Search for the cell housing the specified text and yield its (X, Y) center coordinate. 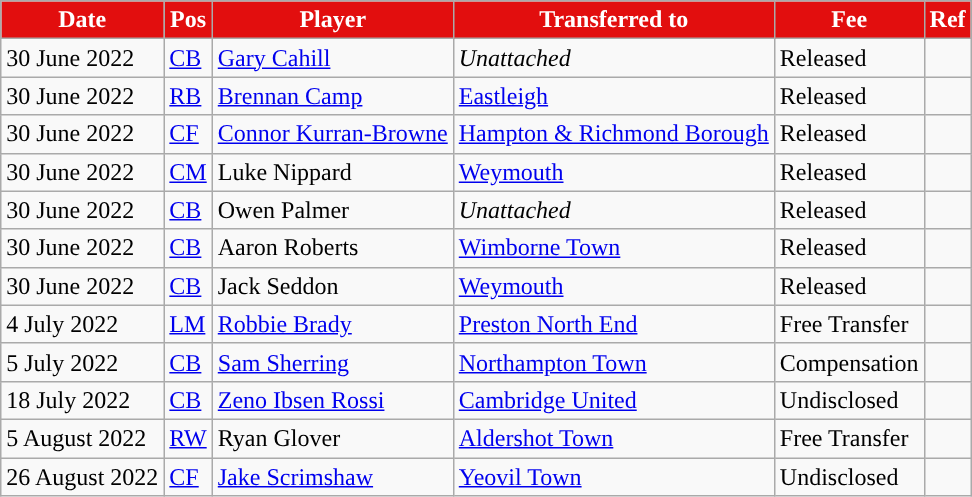
LM (188, 324)
Owen Palmer (332, 210)
Fee (849, 20)
5 July 2022 (82, 362)
Gary Cahill (332, 58)
CM (188, 172)
Brennan Camp (332, 96)
Aaron Roberts (332, 248)
Ref (948, 20)
Robbie Brady (332, 324)
Sam Sherring (332, 362)
Luke Nippard (332, 172)
Ryan Glover (332, 438)
Date (82, 20)
Compensation (849, 362)
5 August 2022 (82, 438)
RW (188, 438)
Jake Scrimshaw (332, 477)
Yeovil Town (614, 477)
18 July 2022 (82, 400)
Transferred to (614, 20)
Preston North End (614, 324)
Connor Kurran-Browne (332, 134)
Zeno Ibsen Rossi (332, 400)
Northampton Town (614, 362)
Hampton & Richmond Borough (614, 134)
Pos (188, 20)
Aldershot Town (614, 438)
Wimborne Town (614, 248)
Player (332, 20)
Jack Seddon (332, 286)
26 August 2022 (82, 477)
RB (188, 96)
4 July 2022 (82, 324)
Cambridge United (614, 400)
Eastleigh (614, 96)
